Pinpoint the cell where the given text exists, returning its (x, y) midpoint coordinate. 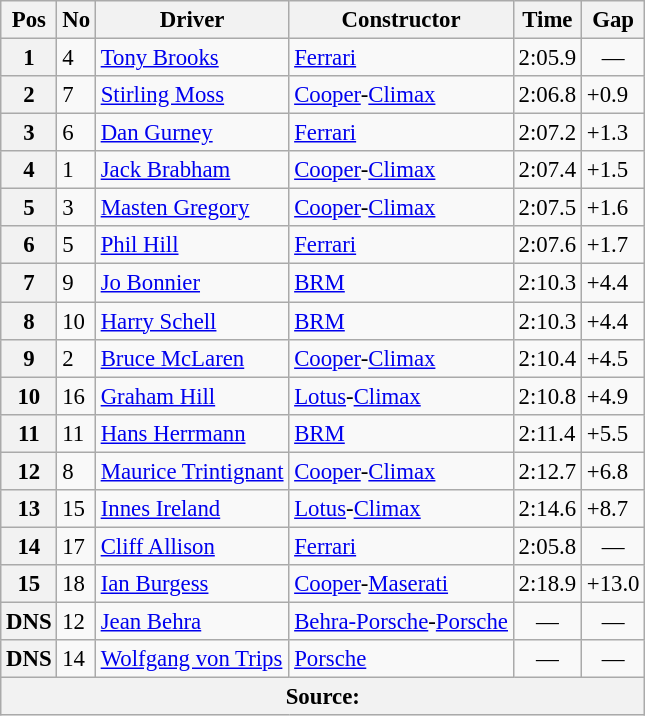
Hans Herrmann (192, 433)
2:07.5 (547, 208)
+8.7 (612, 509)
Stirling Moss (192, 95)
2:07.2 (547, 133)
Porsche (401, 659)
+1.6 (612, 208)
Gap (612, 20)
+1.5 (612, 170)
2:12.7 (547, 471)
2:11.4 (547, 433)
16 (76, 396)
2:10.8 (547, 396)
Bruce McLaren (192, 358)
Harry Schell (192, 321)
2:10.4 (547, 358)
+1.7 (612, 245)
Cliff Allison (192, 546)
Graham Hill (192, 396)
Time (547, 20)
Dan Gurney (192, 133)
Jack Brabham (192, 170)
2:07.6 (547, 245)
Phil Hill (192, 245)
+4.9 (612, 396)
Tony Brooks (192, 58)
+1.3 (612, 133)
+6.8 (612, 471)
+13.0 (612, 584)
Constructor (401, 20)
2:06.8 (547, 95)
No (76, 20)
Jean Behra (192, 621)
Ian Burgess (192, 584)
2:05.8 (547, 546)
Behra-Porsche-Porsche (401, 621)
2:18.9 (547, 584)
Masten Gregory (192, 208)
2:05.9 (547, 58)
Driver (192, 20)
Jo Bonnier (192, 283)
17 (76, 546)
Source: (323, 697)
2:07.4 (547, 170)
2:14.6 (547, 509)
18 (76, 584)
Pos (29, 20)
Innes Ireland (192, 509)
13 (29, 509)
Maurice Trintignant (192, 471)
+5.5 (612, 433)
Cooper-Maserati (401, 584)
Wolfgang von Trips (192, 659)
+4.5 (612, 358)
+0.9 (612, 95)
